For the text-containing cell, return its midpoint in (X, Y) coordinate format. 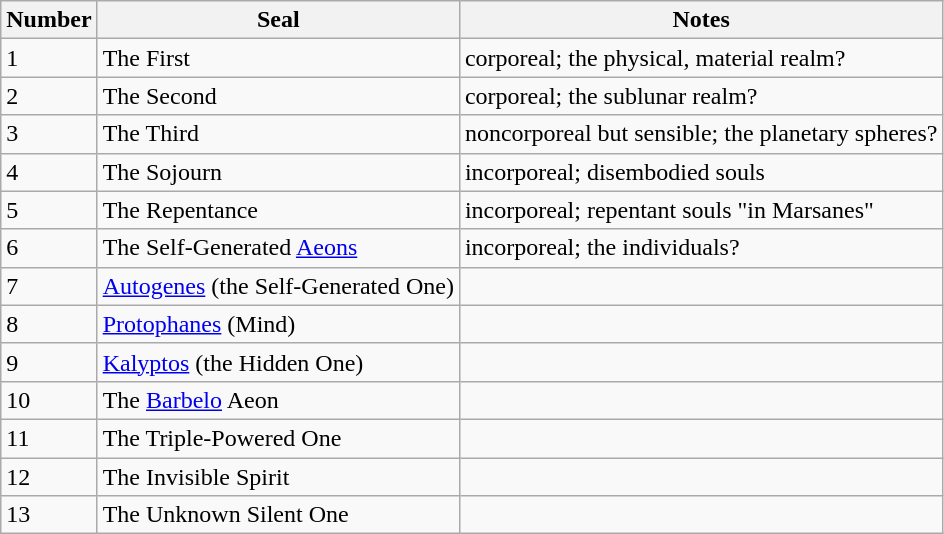
9 (49, 362)
Seal (278, 20)
The Self-Generated Aeons (278, 248)
7 (49, 286)
Number (49, 20)
2 (49, 96)
incorporeal; repentant souls "in Marsanes" (701, 210)
4 (49, 172)
Notes (701, 20)
The Repentance (278, 210)
8 (49, 324)
The Invisible Spirit (278, 477)
The Third (278, 134)
5 (49, 210)
The Barbelo Aeon (278, 400)
noncorporeal but sensible; the planetary spheres? (701, 134)
The Triple-Powered One (278, 438)
The Second (278, 96)
3 (49, 134)
incorporeal; the individuals? (701, 248)
The Unknown Silent One (278, 515)
6 (49, 248)
Kalyptos (the Hidden One) (278, 362)
12 (49, 477)
The First (278, 58)
10 (49, 400)
1 (49, 58)
Protophanes (Mind) (278, 324)
Autogenes (the Self-Generated One) (278, 286)
incorporeal; disembodied souls (701, 172)
corporeal; the sublunar realm? (701, 96)
13 (49, 515)
corporeal; the physical, material realm? (701, 58)
The Sojourn (278, 172)
11 (49, 438)
